Detect which cell encompasses the target text, then output its (x, y) center coordinate. 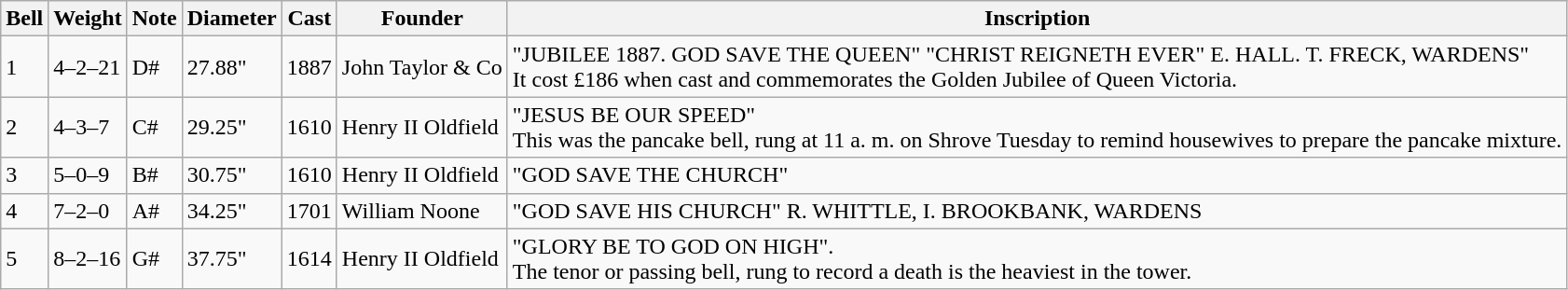
34.25" (231, 211)
Founder (421, 19)
G# (155, 259)
7–2–0 (88, 211)
3 (24, 175)
27.88" (231, 67)
"GLORY BE TO GOD ON HIGH".The tenor or passing bell, rung to record a death is the heaviest in the tower. (1037, 259)
"GOD SAVE HIS CHURCH" R. WHITTLE, I. BROOKBANK, WARDENS (1037, 211)
2 (24, 127)
Cast (309, 19)
William Noone (421, 211)
Inscription (1037, 19)
5–0–9 (88, 175)
5 (24, 259)
D# (155, 67)
B# (155, 175)
37.75" (231, 259)
Weight (88, 19)
4 (24, 211)
1 (24, 67)
C# (155, 127)
30.75" (231, 175)
4–2–21 (88, 67)
Note (155, 19)
Diameter (231, 19)
"JESUS BE OUR SPEED"This was the pancake bell, rung at 11 a. m. on Shrove Tuesday to remind housewives to prepare the pancake mixture. (1037, 127)
1887 (309, 67)
4–3–7 (88, 127)
Bell (24, 19)
1614 (309, 259)
1701 (309, 211)
29.25" (231, 127)
"GOD SAVE THE CHURCH" (1037, 175)
John Taylor & Co (421, 67)
A# (155, 211)
8–2–16 (88, 259)
